Search for the cell housing the specified text and yield its [x, y] center coordinate. 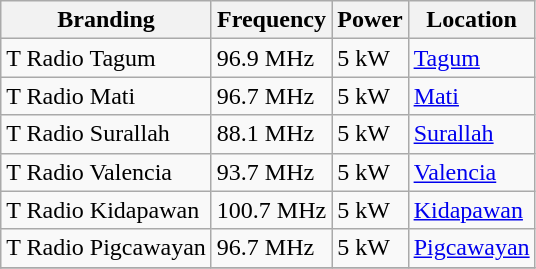
Power [370, 20]
T Radio Kidapawan [106, 210]
Valencia [472, 172]
Surallah [472, 134]
100.7 MHz [271, 210]
T Radio Surallah [106, 134]
Frequency [271, 20]
T Radio Mati [106, 96]
Mati [472, 96]
Location [472, 20]
Pigcawayan [472, 248]
88.1 MHz [271, 134]
T Radio Valencia [106, 172]
Kidapawan [472, 210]
Tagum [472, 58]
96.9 MHz [271, 58]
Branding [106, 20]
T Radio Pigcawayan [106, 248]
93.7 MHz [271, 172]
T Radio Tagum [106, 58]
